Extract the (X, Y) coordinate from the center of the cell holding the provided text.  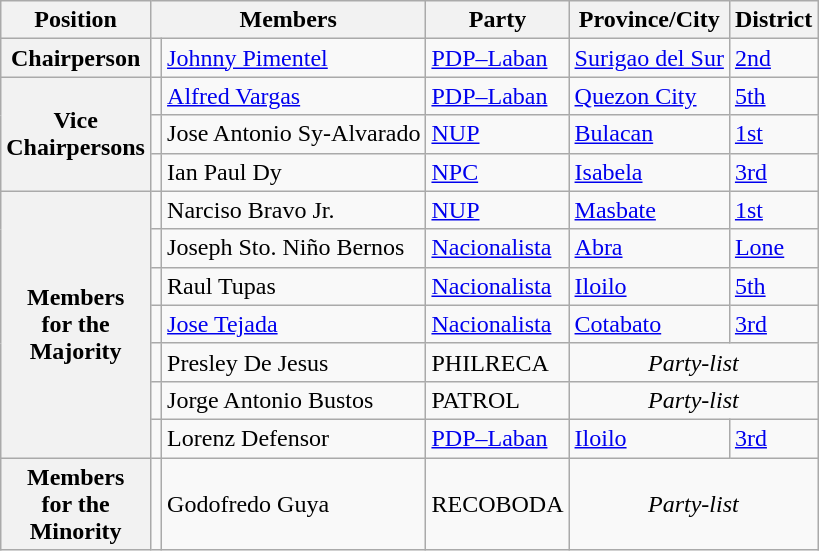
Jorge Antonio Bustos (294, 400)
ViceChairpersons (76, 134)
Masbate (649, 210)
Position (76, 20)
Cotabato (649, 324)
PATROL (498, 400)
Members (288, 20)
NPC (498, 172)
District (773, 20)
Narciso Bravo Jr. (294, 210)
Jose Tejada (294, 324)
Isabela (649, 172)
2nd (773, 58)
RECOBODA (498, 504)
Membersfor theMajority (76, 324)
Joseph Sto. Niño Bernos (294, 248)
Surigao del Sur (649, 58)
Presley De Jesus (294, 362)
Party (498, 20)
Abra (649, 248)
Ian Paul Dy (294, 172)
Province/City (649, 20)
Chairperson (76, 58)
Bulacan (649, 134)
Lone (773, 248)
Membersfor theMinority (76, 504)
Johnny Pimentel (294, 58)
PHILRECA (498, 362)
Godofredo Guya (294, 504)
Lorenz Defensor (294, 438)
Jose Antonio Sy-Alvarado (294, 134)
Quezon City (649, 96)
Alfred Vargas (294, 96)
Raul Tupas (294, 286)
